Return the [x, y] coordinate for the center point of the cell that contains the specified text.  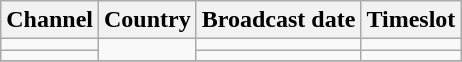
Channel [50, 20]
Broadcast date [278, 20]
Country [148, 20]
Timeslot [411, 20]
